Locate the cell with the specified text and output its (X, Y) center coordinate. 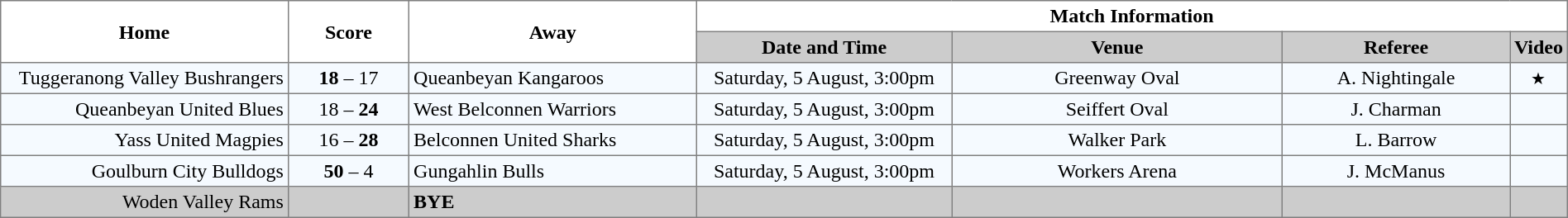
Match Information (1131, 17)
Video (1539, 47)
Score (349, 31)
Walker Park (1116, 140)
Venue (1116, 47)
J. McManus (1396, 171)
Queanbeyan United Blues (144, 109)
Referee (1396, 47)
50 – 4 (349, 171)
Woden Valley Rams (144, 202)
L. Barrow (1396, 140)
Greenway Oval (1116, 78)
Away (552, 31)
18 – 24 (349, 109)
Seiffert Oval (1116, 109)
Belconnen United Sharks (552, 140)
A. Nightingale (1396, 78)
18 – 17 (349, 78)
Queanbeyan Kangaroos (552, 78)
West Belconnen Warriors (552, 109)
★ (1539, 78)
Workers Arena (1116, 171)
Date and Time (824, 47)
16 – 28 (349, 140)
Gungahlin Bulls (552, 171)
Home (144, 31)
Yass United Magpies (144, 140)
BYE (552, 202)
Tuggeranong Valley Bushrangers (144, 78)
Goulburn City Bulldogs (144, 171)
J. Charman (1396, 109)
